Provide the (x, y) coordinate of the cell's center where the given text is located.  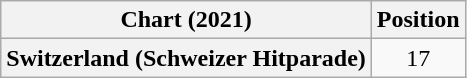
17 (418, 58)
Switzerland (Schweizer Hitparade) (186, 58)
Position (418, 20)
Chart (2021) (186, 20)
